For the text-containing cell, return its midpoint in [X, Y] coordinate format. 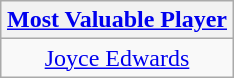
Joyce Edwards [116, 58]
Most Valuable Player [116, 20]
